Detect which cell encompasses the target text, then output its [x, y] center coordinate. 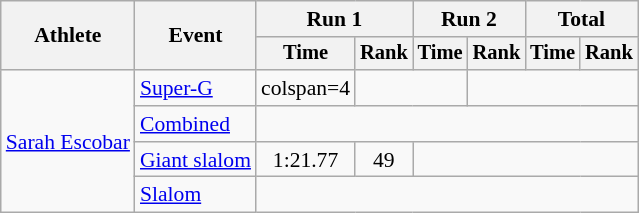
colspan=4 [306, 88]
Super-G [196, 88]
1:21.77 [306, 160]
Combined [196, 124]
Slalom [196, 195]
Total [581, 19]
Event [196, 36]
Sarah Escobar [68, 141]
49 [384, 160]
Athlete [68, 36]
Run 2 [469, 19]
Giant slalom [196, 160]
Run 1 [334, 19]
